Capture the cell that displays the provided text and extract its [x, y] central coordinate. 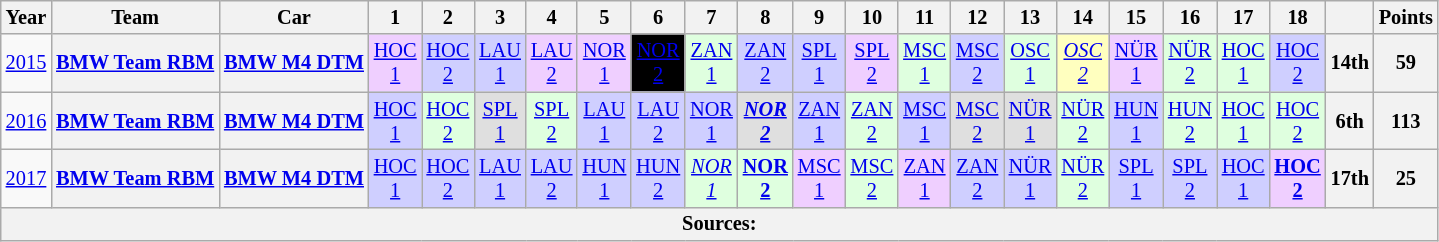
Team [135, 17]
59 [1406, 63]
Car [294, 17]
25 [1406, 178]
2015 [26, 63]
2016 [26, 121]
OSC1 [1030, 63]
113 [1406, 121]
3 [500, 17]
9 [820, 17]
5 [604, 17]
7 [712, 17]
13 [1030, 17]
1 [396, 17]
Sources: [720, 224]
6 [658, 17]
17th [1350, 178]
14th [1350, 63]
4 [552, 17]
2017 [26, 178]
2 [448, 17]
10 [872, 17]
18 [1298, 17]
6th [1350, 121]
OSC2 [1082, 63]
Year [26, 17]
15 [1136, 17]
12 [978, 17]
8 [766, 17]
16 [1190, 17]
17 [1244, 17]
11 [924, 17]
14 [1082, 17]
Points [1406, 17]
